Extract the (x, y) coordinate from the center of the cell holding the provided text.  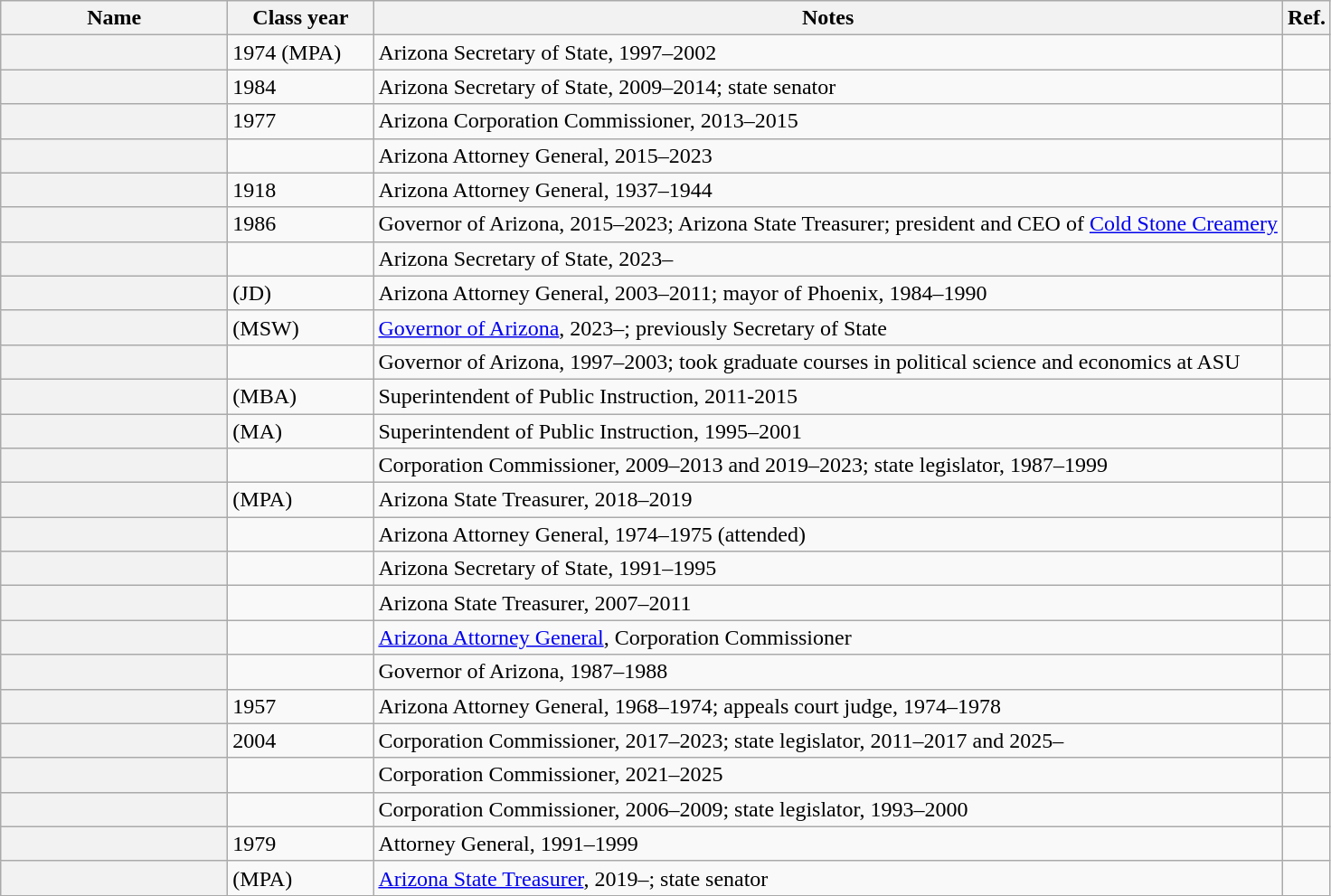
Arizona Secretary of State, 1991–1995 (828, 569)
(MBA) (300, 396)
Arizona Attorney General, 1968–1974; appeals court judge, 1974–1978 (828, 706)
1918 (300, 190)
Notes (828, 18)
Corporation Commissioner, 2021–2025 (828, 775)
Attorney General, 1991–1999 (828, 844)
1974 (MPA) (300, 52)
1984 (300, 87)
Governor of Arizona, 2015–2023; Arizona State Treasurer; president and CEO of Cold Stone Creamery (828, 224)
Class year (300, 18)
Name (114, 18)
Arizona Attorney General, 1937–1944 (828, 190)
Ref. (1306, 18)
Corporation Commissioner, 2006–2009; state legislator, 1993–2000 (828, 809)
Arizona State Treasurer, 2018–2019 (828, 500)
1986 (300, 224)
Governor of Arizona, 1997–2003; took graduate courses in political science and economics at ASU (828, 362)
Superintendent of Public Instruction, 2011-2015 (828, 396)
(MSW) (300, 327)
Superintendent of Public Instruction, 1995–2001 (828, 431)
Governor of Arizona, 2023–; previously Secretary of State (828, 327)
Corporation Commissioner, 2009–2013 and 2019–2023; state legislator, 1987–1999 (828, 466)
Arizona Secretary of State, 2009–2014; state senator (828, 87)
Corporation Commissioner, 2017–2023; state legislator, 2011–2017 and 2025– (828, 740)
Arizona Attorney General, 1974–1975 (attended) (828, 534)
Arizona State Treasurer, 2019–; state senator (828, 878)
1979 (300, 844)
Arizona State Treasurer, 2007–2011 (828, 603)
Arizona Attorney General, 2015–2023 (828, 156)
Arizona Corporation Commissioner, 2013–2015 (828, 121)
1957 (300, 706)
Arizona Attorney General, Corporation Commissioner (828, 637)
Arizona Attorney General, 2003–2011; mayor of Phoenix, 1984–1990 (828, 293)
Arizona Secretary of State, 2023– (828, 259)
(MA) (300, 431)
Governor of Arizona, 1987–1988 (828, 672)
2004 (300, 740)
Arizona Secretary of State, 1997–2002 (828, 52)
1977 (300, 121)
(JD) (300, 293)
